For the text-containing cell, return its midpoint in (x, y) coordinate format. 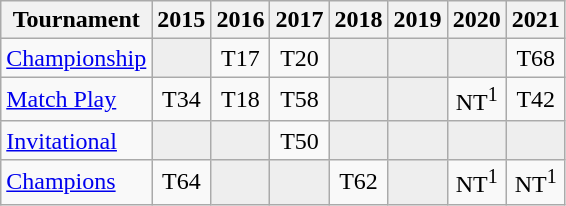
Invitational (76, 140)
T50 (300, 140)
Tournament (76, 20)
T17 (240, 58)
2016 (240, 20)
T34 (182, 100)
2019 (418, 20)
2021 (536, 20)
T42 (536, 100)
2020 (476, 20)
2015 (182, 20)
T58 (300, 100)
Match Play (76, 100)
T64 (182, 182)
T68 (536, 58)
2017 (300, 20)
Championship (76, 58)
T18 (240, 100)
T20 (300, 58)
Champions (76, 182)
2018 (358, 20)
T62 (358, 182)
